Return the (x, y) coordinate for the center point of the cell that contains the specified text.  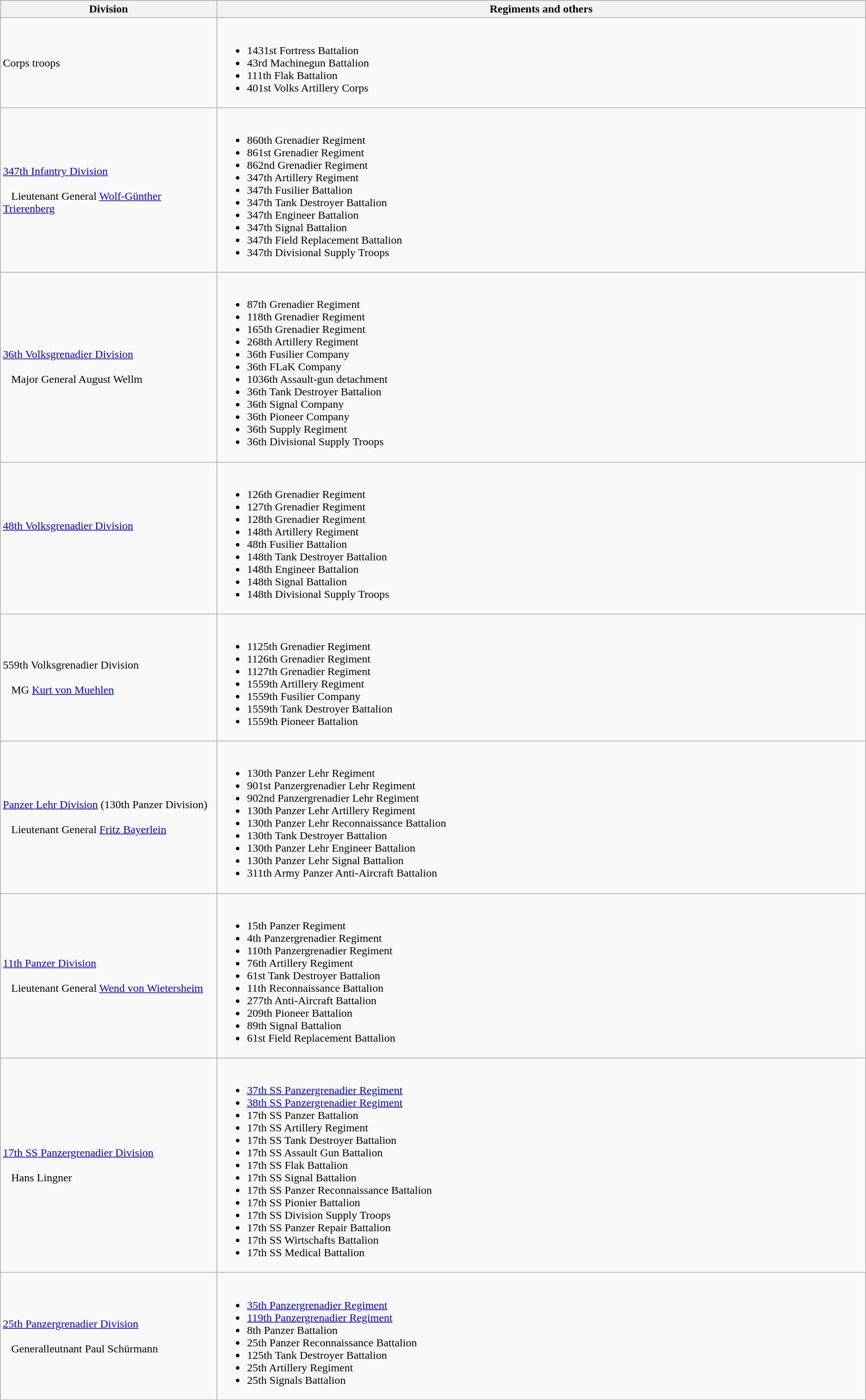
11th Panzer Division Lieutenant General Wend von Wietersheim (109, 976)
Division (109, 9)
Regiments and others (541, 9)
Panzer Lehr Division (130th Panzer Division) Lieutenant General Fritz Bayerlein (109, 817)
48th Volksgrenadier Division (109, 538)
347th Infantry Division Lieutenant General Wolf-Günther Trierenberg (109, 190)
36th Volksgrenadier Division Major General August Wellm (109, 367)
559th Volksgrenadier Division MG Kurt von Muehlen (109, 678)
1431st Fortress Battalion43rd Machinegun Battalion111th Flak Battalion401st Volks Artillery Corps (541, 63)
17th SS Panzergrenadier Division Hans Lingner (109, 1165)
Corps troops (109, 63)
25th Panzergrenadier Division Generalleutnant Paul Schürmann (109, 1336)
